Extract the (x, y) coordinate from the center of the cell holding the provided text.  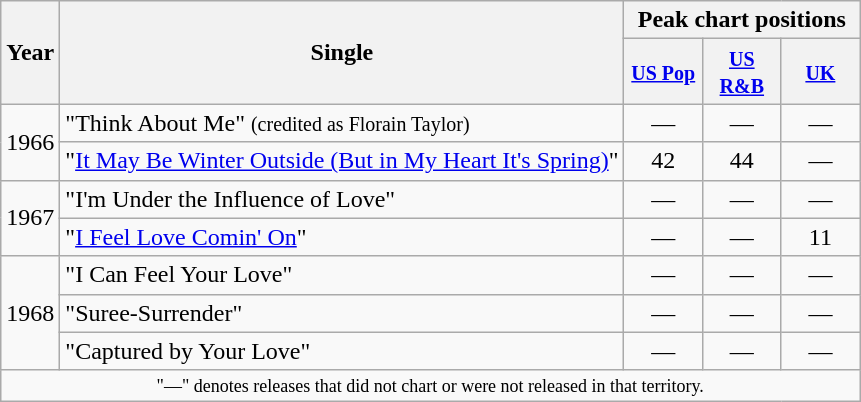
44 (742, 161)
US R&B (742, 72)
11 (820, 237)
"—" denotes releases that did not chart or were not released in that territory. (430, 386)
US Pop (664, 72)
"I'm Under the Influence of Love" (342, 199)
1966 (30, 142)
"Captured by Your Love" (342, 351)
"It May Be Winter Outside (But in My Heart It's Spring)" (342, 161)
"Think About Me" (credited as Florain Taylor) (342, 123)
1967 (30, 218)
"I Feel Love Comin' On" (342, 237)
1968 (30, 313)
"I Can Feel Your Love" (342, 275)
Peak chart positions (742, 20)
Single (342, 52)
"Suree-Surrender" (342, 313)
UK (820, 72)
42 (664, 161)
Year (30, 52)
